Locate the cell with the specified text and output its (X, Y) center coordinate. 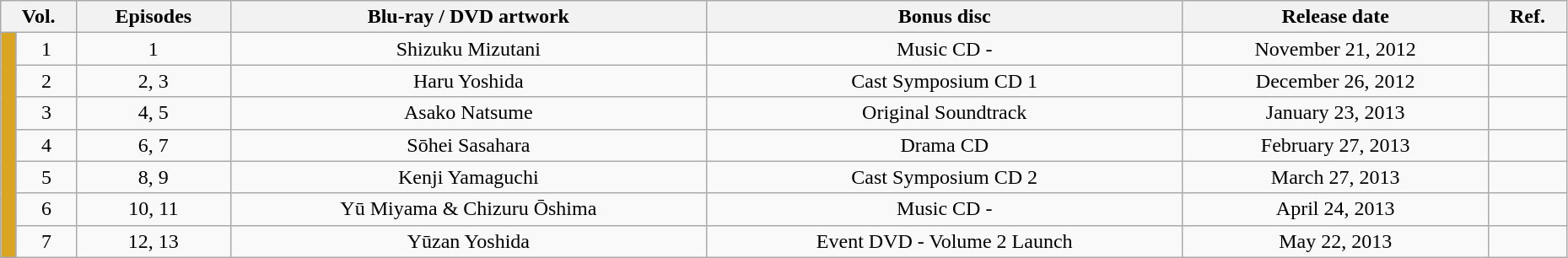
Asako Natsume (469, 113)
Sōhei Sasahara (469, 145)
Blu-ray / DVD artwork (469, 17)
3 (46, 113)
Ref. (1528, 17)
10, 11 (154, 209)
Bonus disc (945, 17)
Haru Yoshida (469, 81)
4, 5 (154, 113)
5 (46, 177)
December 26, 2012 (1336, 81)
Shizuku Mizutani (469, 49)
Yū Miyama & Chizuru Ōshima (469, 209)
2, 3 (154, 81)
Release date (1336, 17)
March 27, 2013 (1336, 177)
8, 9 (154, 177)
Cast Symposium CD 2 (945, 177)
6, 7 (154, 145)
Cast Symposium CD 1 (945, 81)
Episodes (154, 17)
Event DVD - Volume 2 Launch (945, 241)
2 (46, 81)
Kenji Yamaguchi (469, 177)
6 (46, 209)
7 (46, 241)
12, 13 (154, 241)
April 24, 2013 (1336, 209)
Original Soundtrack (945, 113)
February 27, 2013 (1336, 145)
January 23, 2013 (1336, 113)
Drama CD (945, 145)
May 22, 2013 (1336, 241)
Vol. (39, 17)
November 21, 2012 (1336, 49)
Yūzan Yoshida (469, 241)
4 (46, 145)
